Find where the given text appears and provide that cell's center as (X, Y) coordinate. 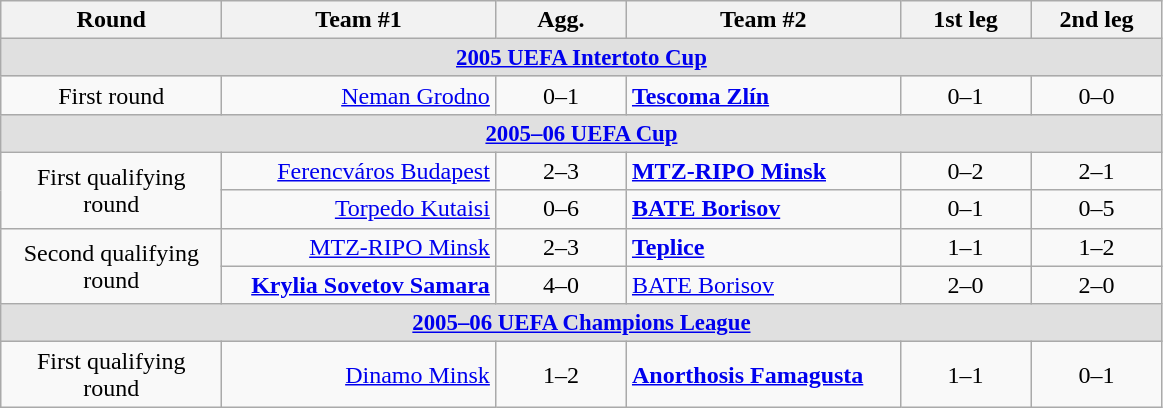
2005–06 UEFA Cup (582, 133)
Dinamo Minsk (359, 374)
Second qualifying round (112, 266)
Team #1 (359, 20)
Krylia Sovetov Samara (359, 285)
2005 UEFA Intertoto Cup (582, 58)
Anorthosis Famagusta (763, 374)
0–5 (1096, 209)
Ferencváros Budapest (359, 171)
Torpedo Kutaisi (359, 209)
0–6 (560, 209)
First round (112, 95)
Team #2 (763, 20)
2nd leg (1096, 20)
Neman Grodno (359, 95)
Teplice (763, 247)
4–0 (560, 285)
1st leg (966, 20)
2–1 (1096, 171)
Agg. (560, 20)
2005–06 UEFA Champions League (582, 323)
0–2 (966, 171)
0–0 (1096, 95)
Round (112, 20)
Tescoma Zlín (763, 95)
